Scan for the cell matching the given text and deliver its (x, y) coordinate at center. 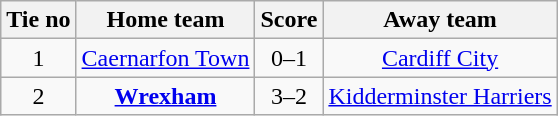
Kidderminster Harriers (440, 96)
Score (289, 20)
3–2 (289, 96)
Tie no (38, 20)
0–1 (289, 58)
Away team (440, 20)
Caernarfon Town (166, 58)
Wrexham (166, 96)
1 (38, 58)
Cardiff City (440, 58)
Home team (166, 20)
2 (38, 96)
